Return the (x, y) coordinate for the center point of the cell that contains the specified text.  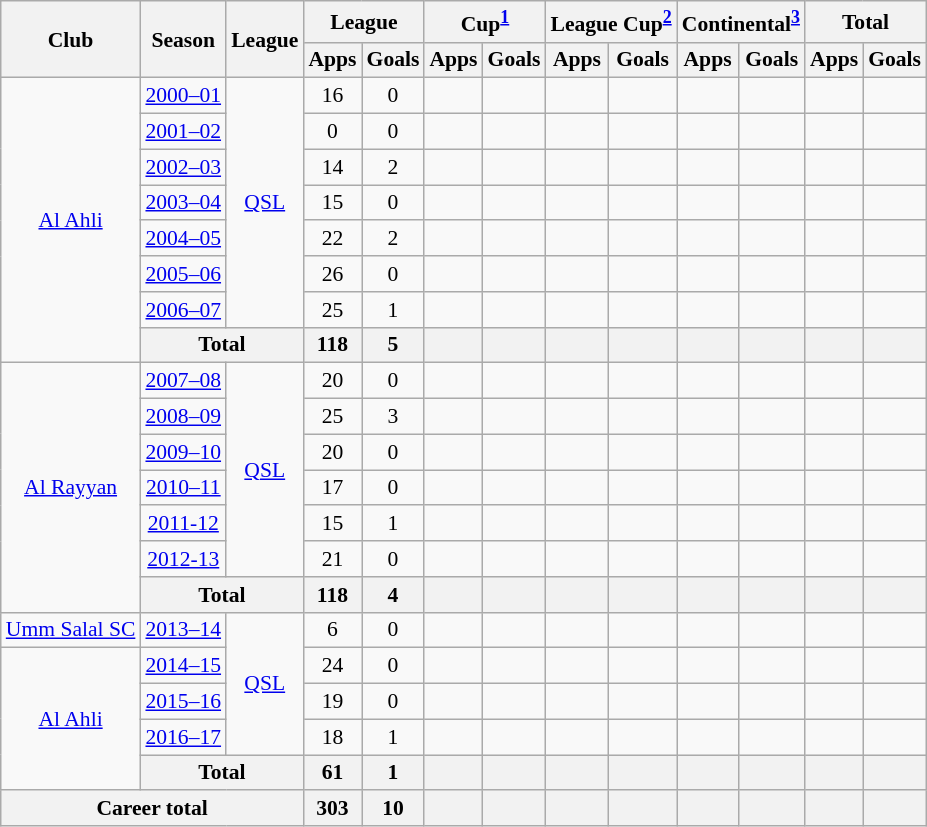
10 (394, 809)
303 (332, 809)
22 (332, 239)
4 (394, 595)
2013–14 (183, 630)
2000–01 (183, 96)
Cup1 (484, 22)
2008–09 (183, 417)
Career total (152, 809)
2012-13 (183, 559)
2001–02 (183, 132)
2007–08 (183, 381)
26 (332, 274)
Al Rayyan (71, 488)
2002–03 (183, 167)
Umm Salal SC (71, 630)
2016–17 (183, 737)
16 (332, 96)
2003–04 (183, 203)
18 (332, 737)
2010–11 (183, 488)
2011-12 (183, 524)
61 (332, 773)
17 (332, 488)
5 (394, 345)
2015–16 (183, 702)
24 (332, 666)
2009–10 (183, 452)
Season (183, 40)
19 (332, 702)
2014–15 (183, 666)
6 (332, 630)
2005–06 (183, 274)
2006–07 (183, 310)
3 (394, 417)
14 (332, 167)
2004–05 (183, 239)
21 (332, 559)
Continental3 (741, 22)
League Cup2 (610, 22)
Club (71, 40)
